Identify which cell holds the provided text, then report its [x, y] central coordinate. 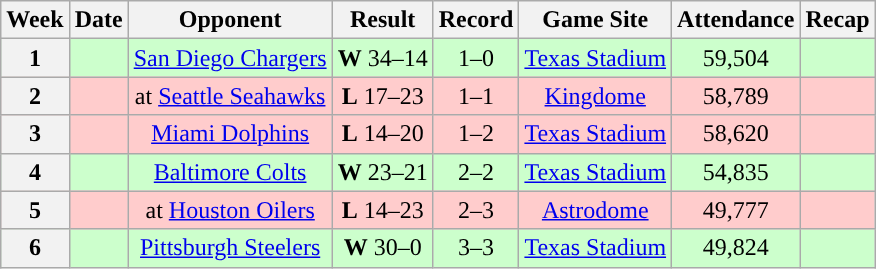
W 34–14 [382, 58]
54,835 [736, 172]
58,789 [736, 96]
1–1 [476, 96]
3–3 [476, 248]
6 [35, 248]
2 [35, 96]
at Houston Oilers [230, 210]
59,504 [736, 58]
Miami Dolphins [230, 134]
49,824 [736, 248]
Pittsburgh Steelers [230, 248]
L 14–23 [382, 210]
Date [98, 20]
2–2 [476, 172]
Game Site [596, 20]
L 14–20 [382, 134]
Opponent [230, 20]
58,620 [736, 134]
Recap [838, 20]
2–3 [476, 210]
W 23–21 [382, 172]
L 17–23 [382, 96]
Kingdome [596, 96]
Astrodome [596, 210]
4 [35, 172]
Result [382, 20]
1 [35, 58]
San Diego Chargers [230, 58]
Record [476, 20]
Baltimore Colts [230, 172]
1–0 [476, 58]
1–2 [476, 134]
3 [35, 134]
W 30–0 [382, 248]
Attendance [736, 20]
49,777 [736, 210]
5 [35, 210]
at Seattle Seahawks [230, 96]
Week [35, 20]
